Extract the (x, y) coordinate from the center of the cell holding the provided text.  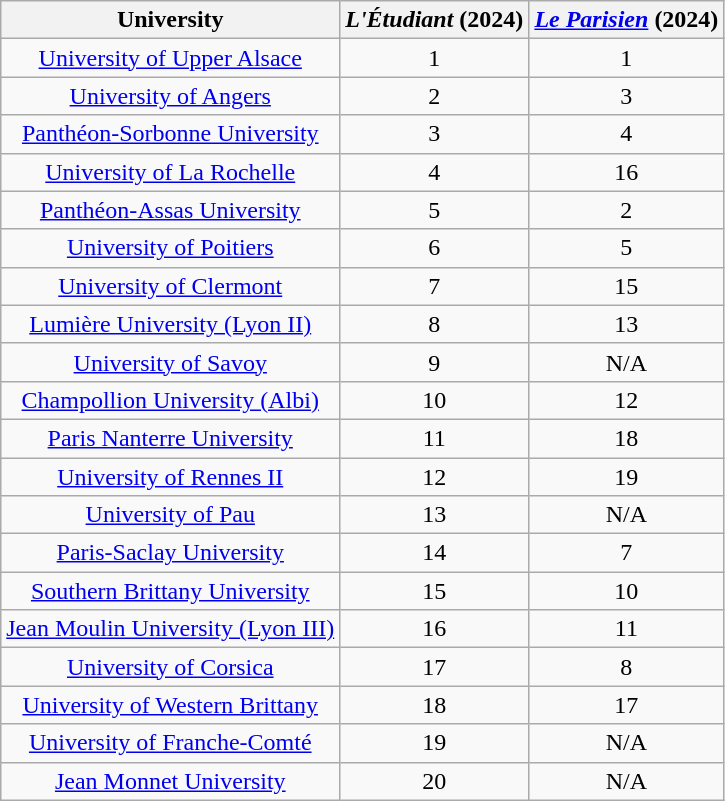
University of Rennes II (170, 477)
Panthéon-Sorbonne University (170, 134)
University of Clermont (170, 286)
9 (434, 362)
Paris Nanterre University (170, 438)
Champollion University (Albi) (170, 400)
Southern Brittany University (170, 591)
University (170, 20)
University of Angers (170, 96)
Lumière University (Lyon II) (170, 324)
14 (434, 553)
Le Parisien (2024) (626, 20)
University of Savoy (170, 362)
Panthéon-Assas University (170, 210)
Paris-Saclay University (170, 553)
Jean Monnet University (170, 781)
University of Western Brittany (170, 705)
Jean Moulin University (Lyon III) (170, 629)
University of Franche-Comté (170, 743)
University of Poitiers (170, 248)
University of Corsica (170, 667)
University of Upper Alsace (170, 58)
University of Pau (170, 515)
6 (434, 248)
University of La Rochelle (170, 172)
L'Étudiant (2024) (434, 20)
20 (434, 781)
